Locate the cell with the specified text and output its [x, y] center coordinate. 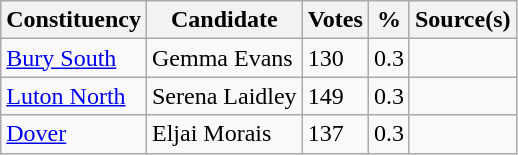
Bury South [74, 58]
Candidate [224, 20]
Dover [74, 134]
149 [335, 96]
% [388, 20]
Source(s) [462, 20]
Constituency [74, 20]
137 [335, 134]
Gemma Evans [224, 58]
Serena Laidley [224, 96]
Eljai Morais [224, 134]
Luton North [74, 96]
Votes [335, 20]
130 [335, 58]
